Find where the given text appears and provide that cell's center as (x, y) coordinate. 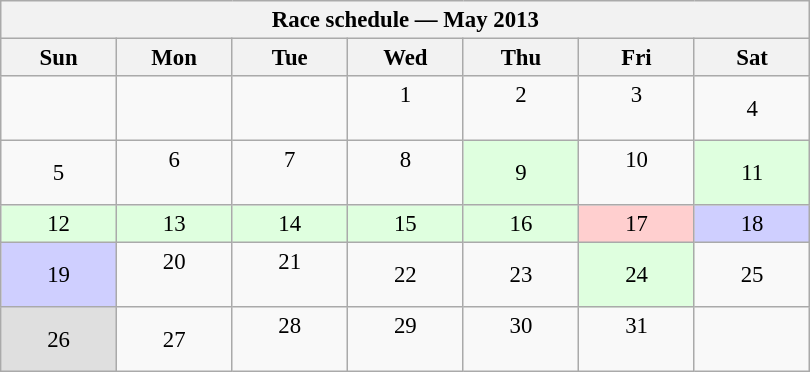
Wed (406, 58)
16 (521, 224)
Tue (290, 58)
19 (59, 276)
22 (406, 276)
21 (290, 276)
12 (59, 224)
3 (637, 108)
5 (59, 174)
Race schedule — May 2013 (406, 20)
20 (174, 276)
Sat (752, 58)
23 (521, 276)
4 (752, 108)
9 (521, 174)
7 (290, 174)
8 (406, 174)
18 (752, 224)
11 (752, 174)
6 (174, 174)
2 (521, 108)
Thu (521, 58)
10 (637, 174)
13 (174, 224)
Fri (637, 58)
Sun (59, 58)
1 (406, 108)
14 (290, 224)
25 (752, 276)
Mon (174, 58)
24 (637, 276)
17 (637, 224)
15 (406, 224)
